For the text-containing cell, return its midpoint in (X, Y) coordinate format. 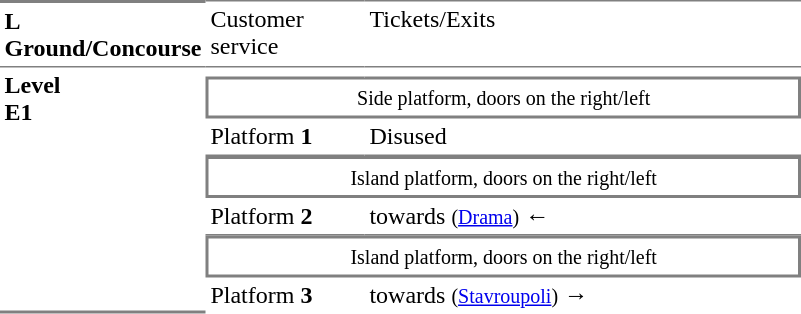
Platform 1 (286, 137)
LevelΕ1 (103, 191)
Platform 3 (286, 296)
Tickets/Exits (583, 34)
Disused (583, 137)
Customer service (286, 34)
Platform 2 (286, 217)
towards (Drama) ← (583, 217)
towards (Stavroupoli) → (583, 296)
LGround/Concourse (103, 34)
